Capture the cell that displays the provided text and extract its [X, Y] central coordinate. 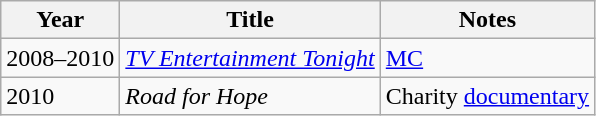
2008–2010 [60, 58]
Road for Hope [250, 96]
TV Entertainment Tonight [250, 58]
2010 [60, 96]
Charity documentary [487, 96]
Notes [487, 20]
MC [487, 58]
Year [60, 20]
Title [250, 20]
